Search for the cell housing the specified text and yield its [X, Y] center coordinate. 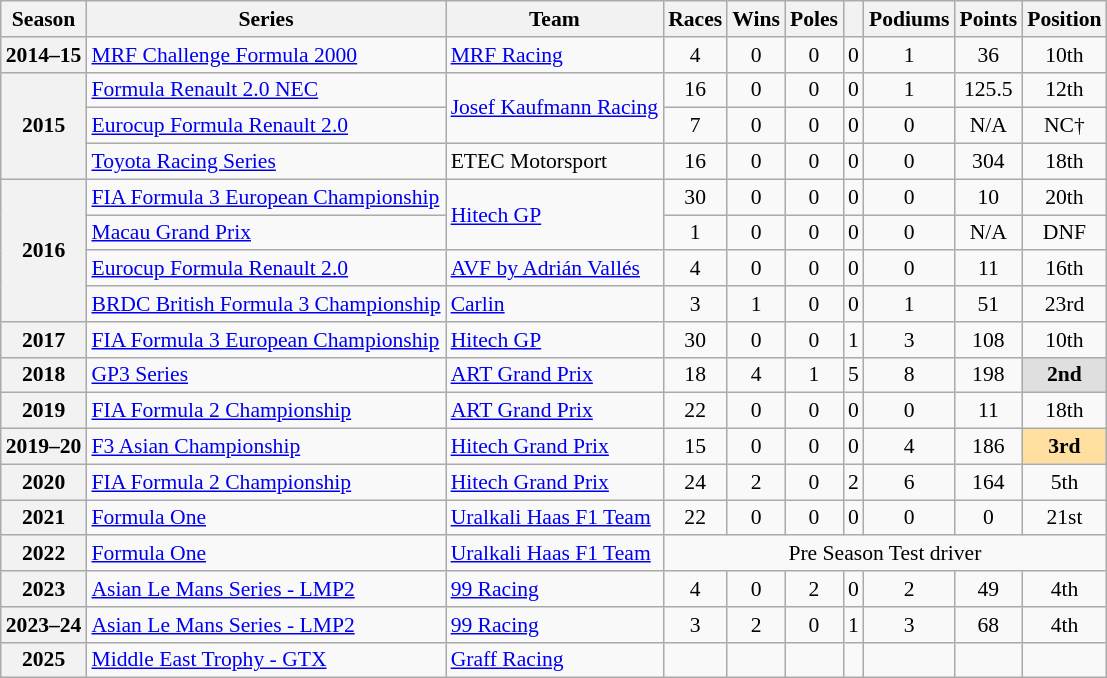
198 [988, 375]
Toyota Racing Series [266, 162]
6 [910, 482]
24 [695, 482]
2nd [1064, 375]
10 [988, 197]
12th [1064, 90]
23rd [1064, 304]
16th [1064, 269]
MRF Racing [555, 55]
2021 [44, 518]
Team [555, 19]
2023–24 [44, 625]
49 [988, 589]
2014–15 [44, 55]
2016 [44, 250]
304 [988, 162]
AVF by Adrián Vallés [555, 269]
18 [695, 375]
68 [988, 625]
2025 [44, 660]
ETEC Motorsport [555, 162]
15 [695, 447]
2018 [44, 375]
7 [695, 126]
GP3 Series [266, 375]
20th [1064, 197]
Points [988, 19]
Josef Kaufmann Racing [555, 108]
8 [910, 375]
125.5 [988, 90]
BRDC British Formula 3 Championship [266, 304]
2023 [44, 589]
Macau Grand Prix [266, 233]
DNF [1064, 233]
NC† [1064, 126]
Wins [756, 19]
Position [1064, 19]
5th [1064, 482]
2017 [44, 340]
F3 Asian Championship [266, 447]
MRF Challenge Formula 2000 [266, 55]
108 [988, 340]
164 [988, 482]
Podiums [910, 19]
Pre Season Test driver [885, 554]
2015 [44, 126]
Middle East Trophy - GTX [266, 660]
Graff Racing [555, 660]
2020 [44, 482]
Series [266, 19]
Formula Renault 2.0 NEC [266, 90]
3rd [1064, 447]
51 [988, 304]
Carlin [555, 304]
5 [854, 375]
21st [1064, 518]
Poles [814, 19]
Season [44, 19]
36 [988, 55]
2019 [44, 411]
186 [988, 447]
Races [695, 19]
2022 [44, 554]
2019–20 [44, 447]
